Output the [x, y] coordinate of the center of the cell containing the given text.  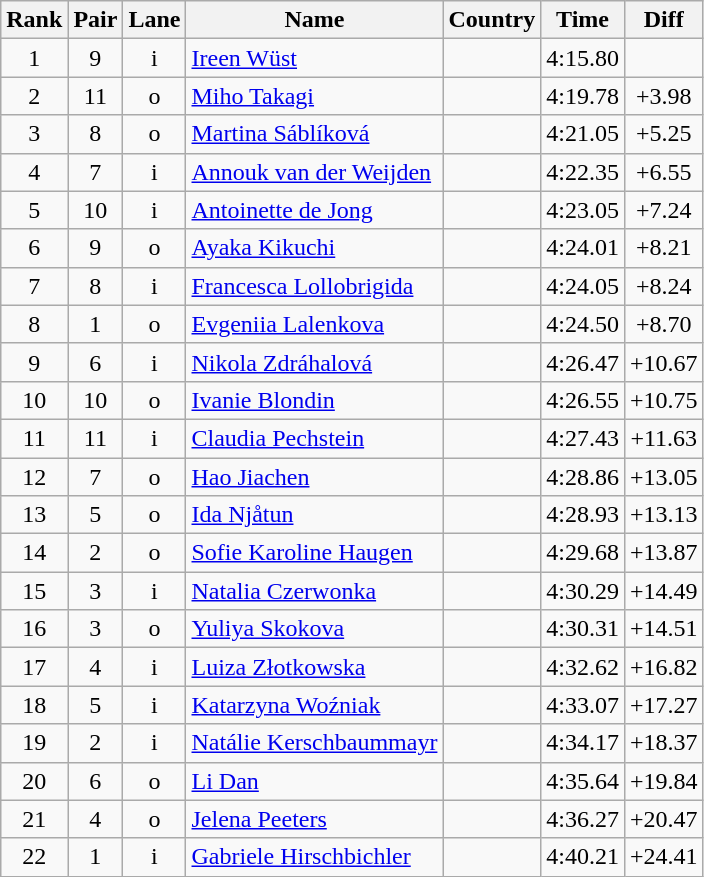
15 [34, 591]
20 [34, 781]
Pair [96, 20]
Annouk van der Weijden [314, 172]
Antoinette de Jong [314, 210]
+19.84 [664, 781]
+13.13 [664, 515]
4:24.05 [583, 286]
18 [34, 705]
Jelena Peeters [314, 819]
+18.37 [664, 743]
Martina Sáblíková [314, 134]
Ida Njåtun [314, 515]
Ireen Wüst [314, 58]
Diff [664, 20]
+10.75 [664, 400]
14 [34, 553]
+17.27 [664, 705]
+14.49 [664, 591]
21 [34, 819]
4:28.86 [583, 477]
4:40.21 [583, 857]
Ayaka Kikuchi [314, 248]
Country [492, 20]
+13.05 [664, 477]
4:26.55 [583, 400]
13 [34, 515]
+7.24 [664, 210]
Luiza Złotkowska [314, 667]
22 [34, 857]
Sofie Karoline Haugen [314, 553]
4:30.31 [583, 629]
+5.25 [664, 134]
+6.55 [664, 172]
+10.67 [664, 362]
4:35.64 [583, 781]
+8.24 [664, 286]
4:24.01 [583, 248]
Lane [154, 20]
Claudia Pechstein [314, 438]
Name [314, 20]
Ivanie Blondin [314, 400]
Li Dan [314, 781]
Francesca Lollobrigida [314, 286]
4:22.35 [583, 172]
Yuliya Skokova [314, 629]
+8.21 [664, 248]
Evgeniia Lalenkova [314, 324]
16 [34, 629]
+24.41 [664, 857]
4:21.05 [583, 134]
Gabriele Hirschbichler [314, 857]
+11.63 [664, 438]
Time [583, 20]
+13.87 [664, 553]
4:27.43 [583, 438]
+8.70 [664, 324]
4:34.17 [583, 743]
17 [34, 667]
4:28.93 [583, 515]
4:33.07 [583, 705]
Nikola Zdráhalová [314, 362]
4:23.05 [583, 210]
4:15.80 [583, 58]
Natálie Kerschbaummayr [314, 743]
4:19.78 [583, 96]
4:36.27 [583, 819]
4:29.68 [583, 553]
+3.98 [664, 96]
Miho Takagi [314, 96]
Katarzyna Woźniak [314, 705]
4:30.29 [583, 591]
19 [34, 743]
12 [34, 477]
4:24.50 [583, 324]
4:26.47 [583, 362]
+16.82 [664, 667]
+20.47 [664, 819]
Natalia Czerwonka [314, 591]
4:32.62 [583, 667]
Rank [34, 20]
Hao Jiachen [314, 477]
+14.51 [664, 629]
